Return the [X, Y] coordinate for the center point of the cell that contains the specified text.  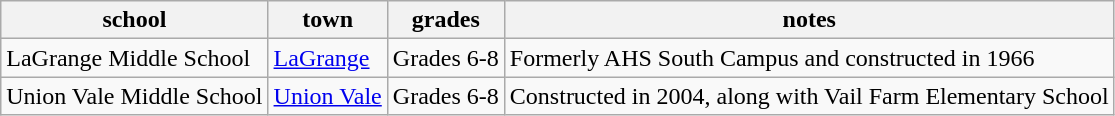
town [328, 20]
Union Vale Middle School [134, 96]
Formerly AHS South Campus and constructed in 1966 [809, 58]
Constructed in 2004, along with Vail Farm Elementary School [809, 96]
Union Vale [328, 96]
school [134, 20]
notes [809, 20]
LaGrange [328, 58]
grades [446, 20]
LaGrange Middle School [134, 58]
